From the cell containing the given text, extract its center point as [x, y] coordinate. 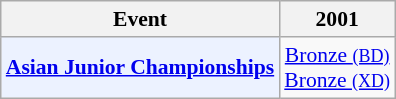
2001 [337, 19]
Asian Junior Championships [140, 68]
Event [140, 19]
Bronze (BD) Bronze (XD) [337, 68]
